Scan for the cell matching the given text and deliver its (X, Y) coordinate at center. 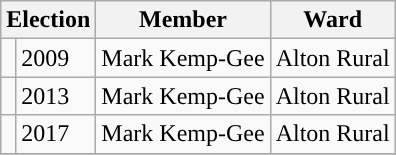
Ward (332, 20)
Election (48, 20)
Member (183, 20)
2013 (56, 96)
2017 (56, 134)
2009 (56, 58)
